Search for the cell housing the specified text and yield its [X, Y] center coordinate. 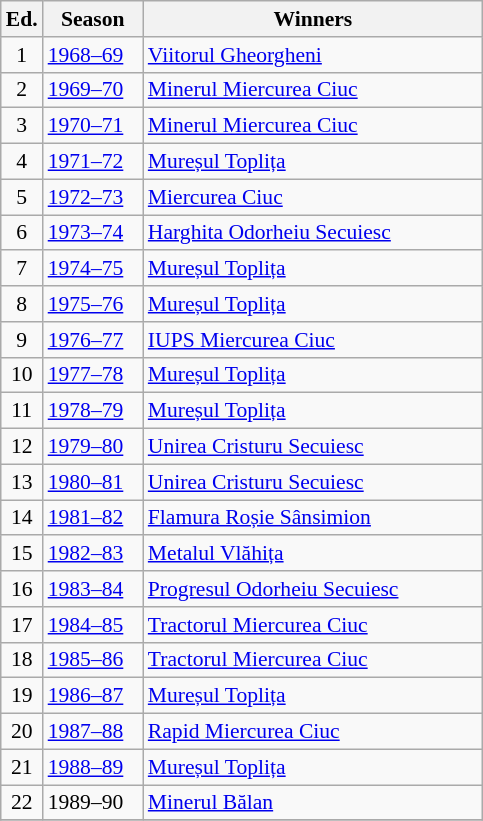
1985–86 [93, 660]
1 [22, 55]
Minerul Bălan [313, 803]
2 [22, 90]
1970–71 [93, 126]
Ed. [22, 19]
1973–74 [93, 233]
Flamura Roșie Sânsimion [313, 518]
8 [22, 304]
1969–70 [93, 90]
16 [22, 589]
Viitorul Gheorgheni [313, 55]
1977–78 [93, 375]
18 [22, 660]
1971–72 [93, 162]
Harghita Odorheiu Secuiesc [313, 233]
Winners [313, 19]
1988–89 [93, 767]
22 [22, 803]
1976–77 [93, 340]
21 [22, 767]
1984–85 [93, 625]
Progresul Odorheiu Secuiesc [313, 589]
1987–88 [93, 732]
14 [22, 518]
1974–75 [93, 269]
7 [22, 269]
1972–73 [93, 197]
1981–82 [93, 518]
Rapid Miercurea Ciuc [313, 732]
1979–80 [93, 447]
10 [22, 375]
12 [22, 447]
15 [22, 554]
9 [22, 340]
1989–90 [93, 803]
1980–81 [93, 482]
1983–84 [93, 589]
11 [22, 411]
Miercurea Ciuc [313, 197]
19 [22, 696]
20 [22, 732]
5 [22, 197]
1968–69 [93, 55]
Season [93, 19]
4 [22, 162]
1986–87 [93, 696]
1978–79 [93, 411]
6 [22, 233]
Metalul Vlăhița [313, 554]
13 [22, 482]
3 [22, 126]
1982–83 [93, 554]
1975–76 [93, 304]
IUPS Miercurea Ciuc [313, 340]
17 [22, 625]
